Provide the (X, Y) coordinate of the cell's center where the given text is located.  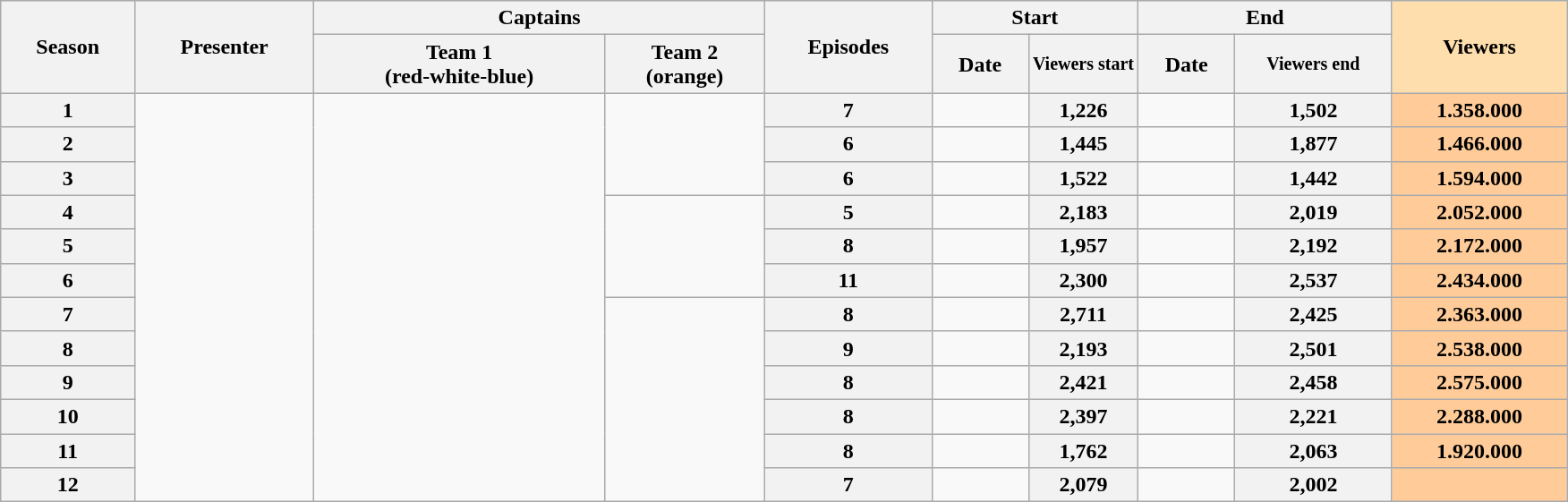
1,762 (1083, 450)
2,300 (1083, 280)
Start (1035, 18)
1,877 (1314, 144)
2,537 (1314, 280)
1.466.000 (1479, 144)
12 (68, 485)
1.358.000 (1479, 110)
Team 1 (red-white-blue) (460, 64)
Episodes (848, 47)
Season (68, 47)
2,063 (1314, 450)
2,221 (1314, 416)
Team 2 (orange) (686, 64)
2,002 (1314, 485)
1,442 (1314, 178)
2,711 (1083, 314)
Viewers start (1083, 64)
2,458 (1314, 382)
4 (68, 212)
2,192 (1314, 246)
1,502 (1314, 110)
2.575.000 (1479, 382)
2.363.000 (1479, 314)
2,183 (1083, 212)
End (1265, 18)
1.594.000 (1479, 178)
1,522 (1083, 178)
2.288.000 (1479, 416)
2.172.000 (1479, 246)
2,019 (1314, 212)
2.052.000 (1479, 212)
2,397 (1083, 416)
1,445 (1083, 144)
2,193 (1083, 348)
1.920.000 (1479, 450)
1 (68, 110)
10 (68, 416)
Viewers (1479, 47)
2.538.000 (1479, 348)
1,957 (1083, 246)
Captains (540, 18)
2 (68, 144)
2,425 (1314, 314)
1,226 (1083, 110)
Viewers end (1314, 64)
2,079 (1083, 485)
2,421 (1083, 382)
2,501 (1314, 348)
3 (68, 178)
2.434.000 (1479, 280)
Presenter (225, 47)
